Return (x, y) of the center of cell containing provided text 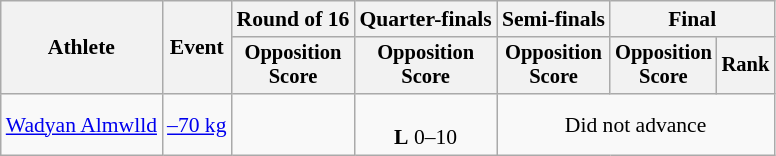
Wadyan Almwlld (82, 124)
Round of 16 (294, 19)
Athlete (82, 48)
Final (692, 19)
Semi-finals (554, 19)
Quarter-finals (425, 19)
Did not advance (636, 124)
L 0–10 (425, 124)
Event (196, 48)
–70 kg (196, 124)
Rank (746, 66)
